Provide the (X, Y) coordinate of the cell's center where the given text is located.  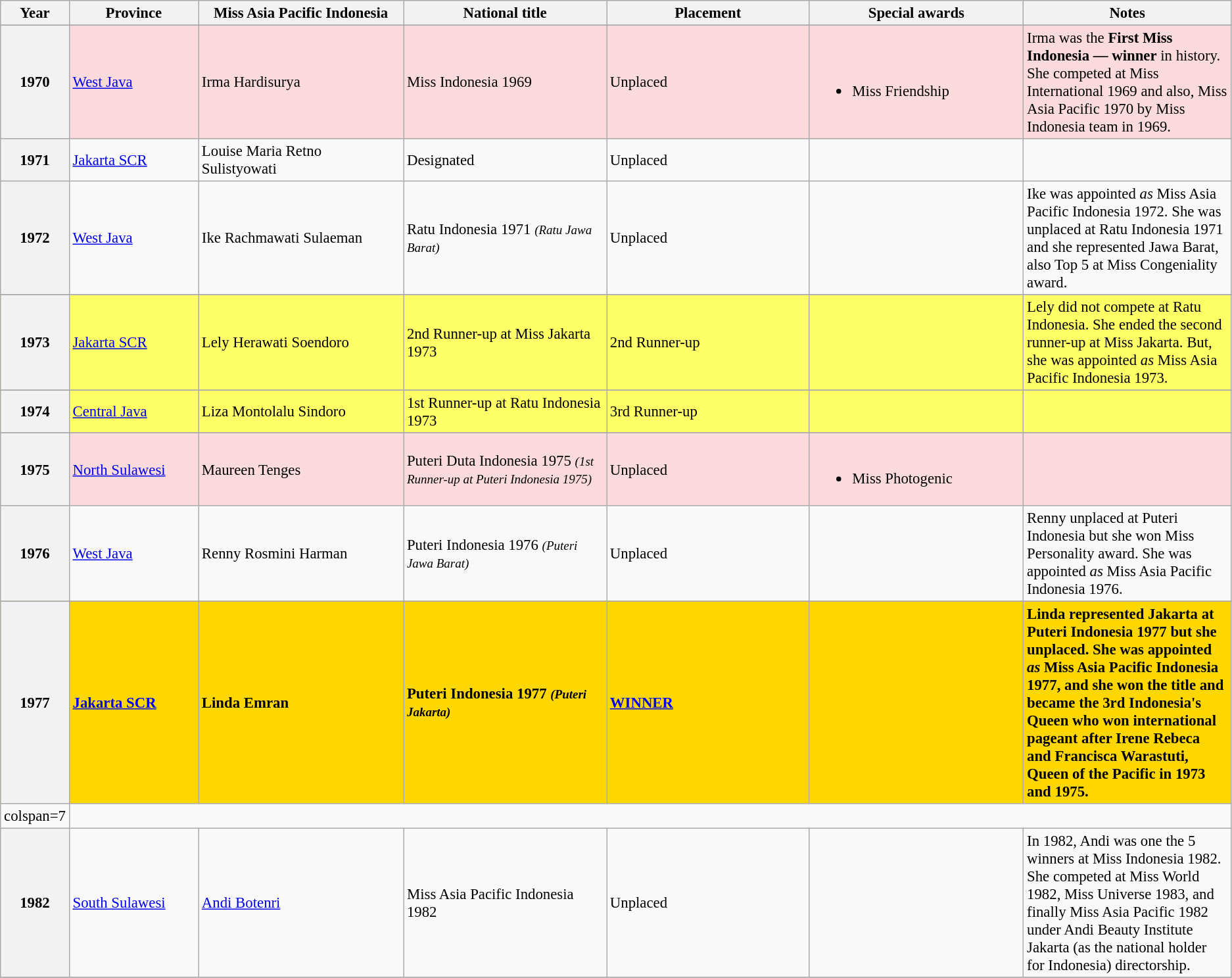
Special awards (916, 13)
Lely did not compete at Ratu Indonesia. She ended the second runner-up at Miss Jakarta. But, she was appointed as Miss Asia Pacific Indonesia 1973. (1127, 343)
Notes (1127, 13)
2nd Runner-up (707, 343)
Linda Emran (301, 702)
2nd Runner-up at Miss Jakarta 1973 (505, 343)
Miss Asia Pacific Indonesia (301, 13)
Year (35, 13)
Andi Botenri (301, 902)
Miss Photogenic (916, 469)
WINNER (707, 702)
Renny unplaced at Puteri Indonesia but she won Miss Personality award. She was appointed as Miss Asia Pacific Indonesia 1976. (1127, 554)
Liza Montolalu Sindoro (301, 412)
1974 (35, 412)
Louise Maria Retno Sulistyowati (301, 160)
Ike Rachmawati Sulaeman (301, 238)
1972 (35, 238)
1976 (35, 554)
Ratu Indonesia 1971 (Ratu Jawa Barat) (505, 238)
Renny Rosmini Harman (301, 554)
1st Runner-up at Ratu Indonesia 1973 (505, 412)
Placement (707, 13)
1970 (35, 83)
Puteri Duta Indonesia 1975 (1st Runner-up at Puteri Indonesia 1975) (505, 469)
Miss Asia Pacific Indonesia 1982 (505, 902)
Miss Indonesia 1969 (505, 83)
Miss Friendship (916, 83)
National title (505, 13)
Puteri Indonesia 1977 (Puteri Jakarta) (505, 702)
1982 (35, 902)
1971 (35, 160)
Puteri Indonesia 1976 (Puteri Jawa Barat) (505, 554)
Central Java (133, 412)
Designated (505, 160)
South Sulawesi (133, 902)
Lely Herawati Soendoro (301, 343)
colspan=7 (35, 816)
Maureen Tenges (301, 469)
1975 (35, 469)
Irma Hardisurya (301, 83)
North Sulawesi (133, 469)
3rd Runner-up (707, 412)
1977 (35, 702)
1973 (35, 343)
Province (133, 13)
